Detect which cell encompasses the target text, then output its [X, Y] center coordinate. 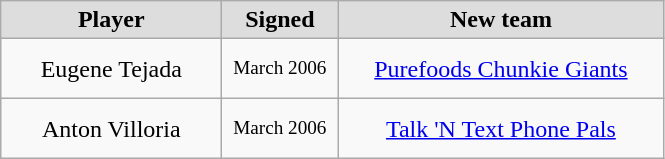
Player [112, 20]
New team [501, 20]
Purefoods Chunkie Giants [501, 69]
Signed [280, 20]
Talk 'N Text Phone Pals [501, 129]
Anton Villoria [112, 129]
Eugene Tejada [112, 69]
